Return the (X, Y) coordinate for the center point of the cell that contains the specified text.  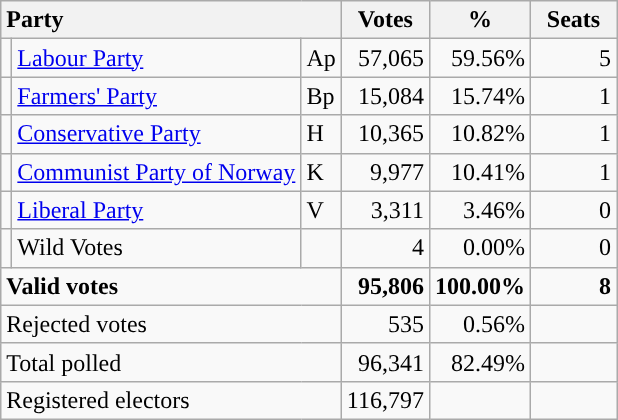
95,806 (385, 286)
59.56% (480, 58)
10,365 (385, 134)
96,341 (385, 362)
5 (574, 58)
100.00% (480, 286)
Total polled (172, 362)
Communist Party of Norway (156, 172)
Votes (385, 20)
Bp (321, 96)
Party (172, 20)
Valid votes (172, 286)
4 (385, 248)
Farmers' Party (156, 96)
3,311 (385, 210)
0.00% (480, 248)
10.82% (480, 134)
Conservative Party (156, 134)
15.74% (480, 96)
H (321, 134)
57,065 (385, 58)
Labour Party (156, 58)
8 (574, 286)
Wild Votes (156, 248)
15,084 (385, 96)
Registered electors (172, 400)
Ap (321, 58)
Seats (574, 20)
% (480, 20)
Rejected votes (172, 324)
9,977 (385, 172)
116,797 (385, 400)
82.49% (480, 362)
V (321, 210)
0.56% (480, 324)
535 (385, 324)
K (321, 172)
10.41% (480, 172)
Liberal Party (156, 210)
3.46% (480, 210)
